Find where the given text appears and provide that cell's center as (x, y) coordinate. 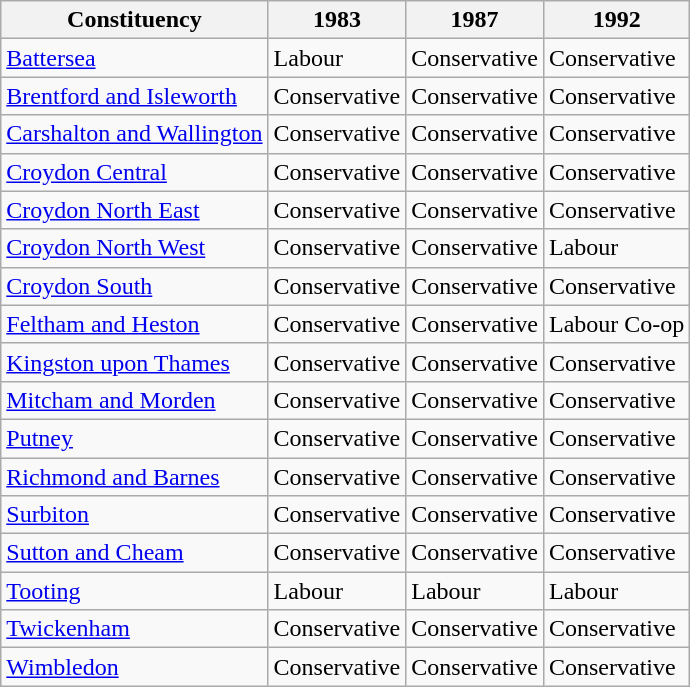
1992 (616, 20)
Croydon North East (134, 210)
Croydon South (134, 286)
Constituency (134, 20)
Brentford and Isleworth (134, 96)
Mitcham and Morden (134, 400)
Croydon Central (134, 172)
Surbiton (134, 515)
1983 (337, 20)
Feltham and Heston (134, 324)
Labour Co-op (616, 324)
Sutton and Cheam (134, 553)
Wimbledon (134, 667)
1987 (475, 20)
Kingston upon Thames (134, 362)
Battersea (134, 58)
Richmond and Barnes (134, 477)
Carshalton and Wallington (134, 134)
Putney (134, 438)
Twickenham (134, 629)
Tooting (134, 591)
Croydon North West (134, 248)
